Search for the cell housing the specified text and yield its [x, y] center coordinate. 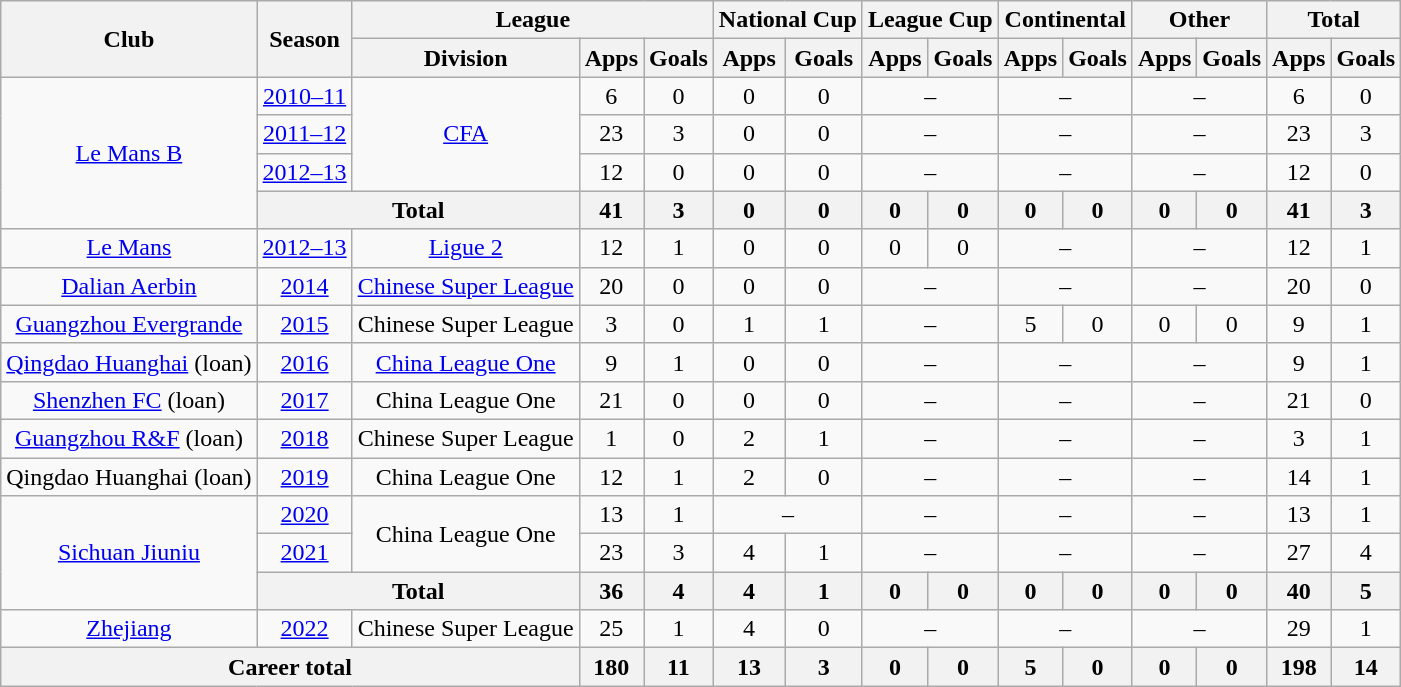
2016 [304, 362]
Club [129, 39]
Guangzhou Evergrande [129, 324]
2010–11 [304, 96]
Other [1199, 20]
27 [1299, 553]
40 [1299, 591]
Le Mans [129, 248]
2015 [304, 324]
2018 [304, 438]
2014 [304, 286]
25 [611, 629]
Dalian Aerbin [129, 286]
198 [1299, 667]
Shenzhen FC (loan) [129, 400]
Career total [290, 667]
Le Mans B [129, 153]
Season [304, 39]
2017 [304, 400]
Guangzhou R&F (loan) [129, 438]
League Cup [930, 20]
Ligue 2 [466, 248]
29 [1299, 629]
League [532, 20]
Sichuan Jiuniu [129, 553]
National Cup [788, 20]
2021 [304, 553]
Zhejiang [129, 629]
Continental [1065, 20]
CFA [466, 134]
180 [611, 667]
2022 [304, 629]
Division [466, 58]
2020 [304, 515]
2011–12 [304, 134]
11 [679, 667]
2019 [304, 477]
36 [611, 591]
